Provide the (X, Y) coordinate of the cell's center where the given text is located.  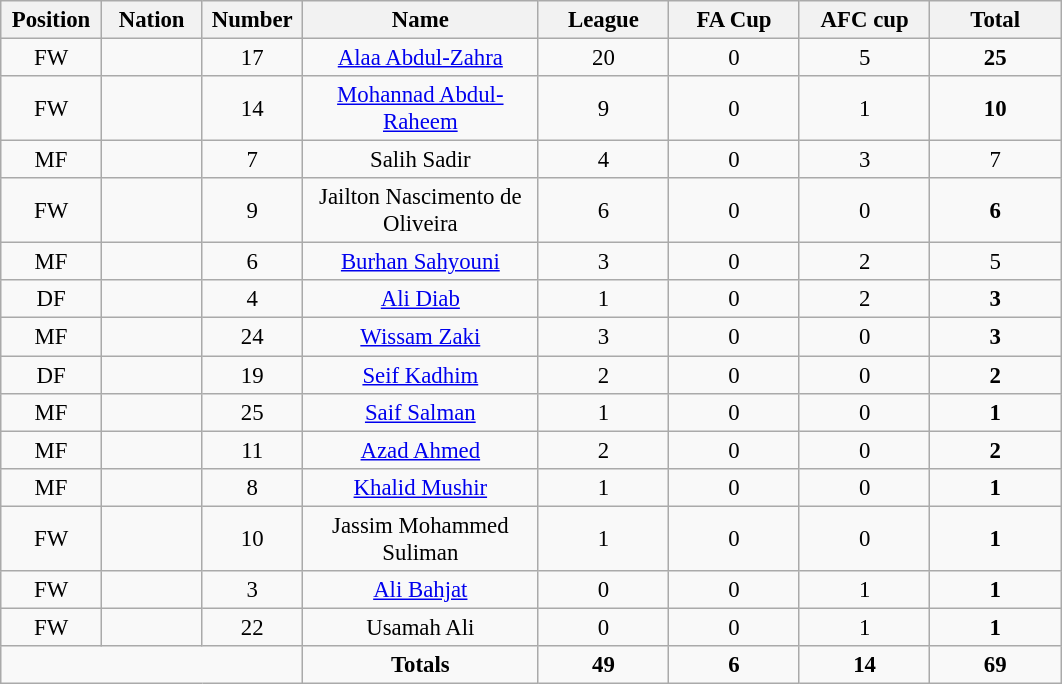
League (604, 20)
Wissam Zaki (421, 337)
Total (996, 20)
Jassim Mohammed Suliman (421, 538)
Burhan Sahyouni (421, 262)
11 (252, 450)
24 (252, 337)
8 (252, 487)
17 (252, 58)
69 (996, 665)
Seif Kadhim (421, 375)
Totals (421, 665)
Saif Salman (421, 412)
Ali Diab (421, 299)
Azad Ahmed (421, 450)
Khalid Mushir (421, 487)
Jailton Nascimento de Oliveira (421, 210)
Ali Bahjat (421, 590)
Name (421, 20)
22 (252, 627)
FA Cup (734, 20)
49 (604, 665)
Number (252, 20)
Nation (152, 20)
Mohannad Abdul-Raheem (421, 108)
Position (52, 20)
19 (252, 375)
Salih Sadir (421, 160)
20 (604, 58)
Alaa Abdul-Zahra (421, 58)
Usamah Ali (421, 627)
AFC cup (864, 20)
